Search for the cell housing the specified text and yield its [X, Y] center coordinate. 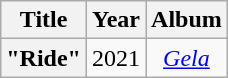
Gela [187, 58]
2021 [116, 58]
Year [116, 20]
Title [44, 20]
"Ride" [44, 58]
Album [187, 20]
